Pinpoint the cell where the given text exists, returning its (X, Y) midpoint coordinate. 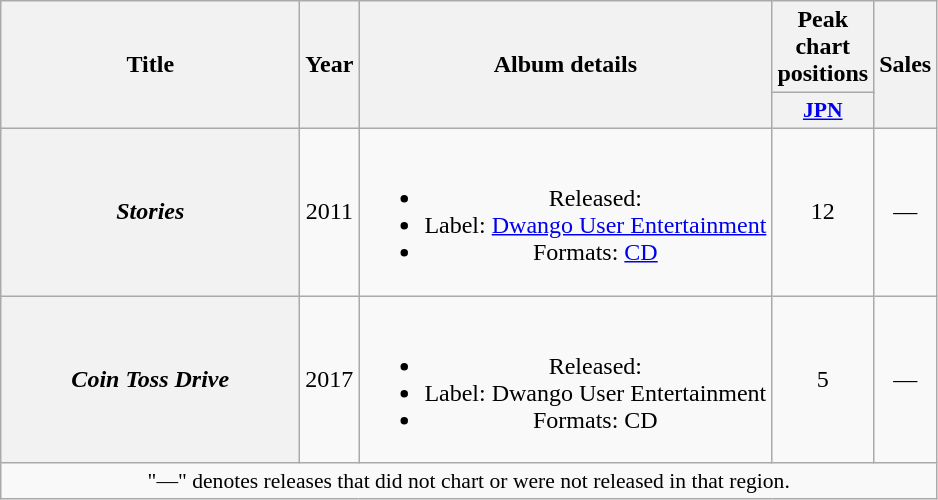
JPN (823, 111)
Year (330, 65)
"—" denotes releases that did not chart or were not released in that region. (469, 481)
Title (150, 65)
2017 (330, 380)
Sales (906, 65)
Peak chart positions (823, 47)
2011 (330, 212)
5 (823, 380)
Coin Toss Drive (150, 380)
12 (823, 212)
Stories (150, 212)
Album details (566, 65)
